From the cell containing the given text, extract its center point as (x, y) coordinate. 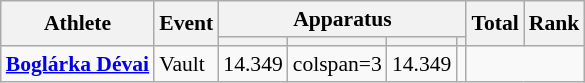
Total (494, 24)
colspan=3 (338, 64)
Event (186, 24)
Apparatus (342, 19)
Boglárka Dévai (78, 64)
Vault (186, 64)
Athlete (78, 24)
Rank (554, 24)
